Search for the cell housing the specified text and yield its (X, Y) center coordinate. 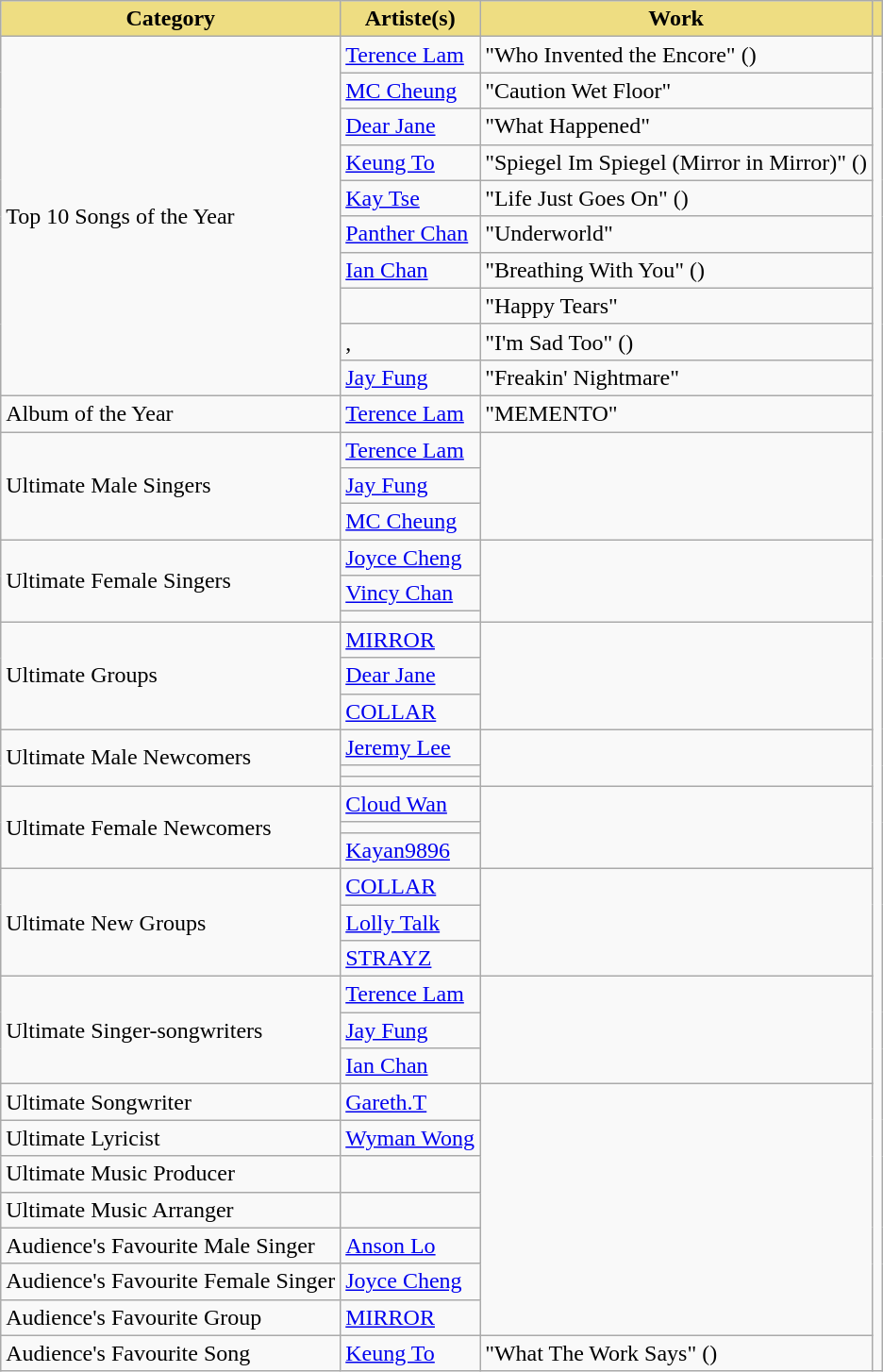
"Freakin' Nightmare" (676, 377)
Cloud Wan (410, 804)
Ultimate Male Singers (171, 486)
"Underworld" (676, 234)
Ultimate Music Arranger (171, 1210)
"Life Just Goes On" () (676, 198)
Ultimate Female Newcomers (171, 827)
Panther Chan (410, 234)
Anson Lo (410, 1246)
"I'm Sad Too" () (676, 342)
Audience's Favourite Female Singer (171, 1281)
Ultimate Music Producer (171, 1174)
"What Happened" (676, 126)
Ultimate Male Newcomers (171, 758)
, (410, 342)
Wyman Wong (410, 1138)
"Caution Wet Floor" (676, 91)
Lolly Talk (410, 922)
"Breathing With You" () (676, 270)
Ultimate Groups (171, 676)
Ultimate New Groups (171, 922)
Ultimate Songwriter (171, 1102)
Artiste(s) (410, 19)
"Happy Tears" (676, 306)
Work (676, 19)
Audience's Favourite Song (171, 1353)
Ultimate Singer-songwriters (171, 1030)
"Spiegel Im Spiegel (Mirror in Mirror)" () (676, 162)
Vincy Chan (410, 594)
Kayan9896 (410, 850)
STRAYZ (410, 959)
Gareth.T (410, 1102)
Album of the Year (171, 413)
Audience's Favourite Group (171, 1317)
"MEMENTO" (676, 413)
"Who Invented the Encore" () (676, 55)
Ultimate Female Singers (171, 581)
Audience's Favourite Male Singer (171, 1246)
"What The Work Says" () (676, 1353)
Jeremy Lee (410, 747)
Kay Tse (410, 198)
Category (171, 19)
Top 10 Songs of the Year (171, 217)
Ultimate Lyricist (171, 1138)
